For the text-containing cell, return its midpoint in [x, y] coordinate format. 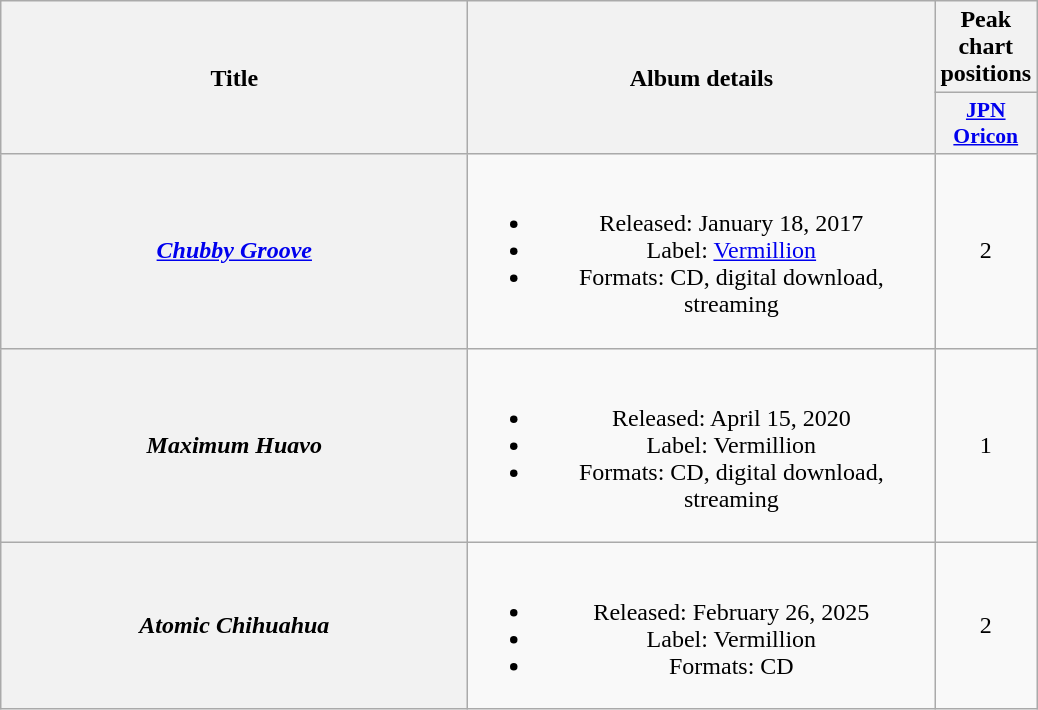
Maximum Huavo [234, 445]
1 [986, 445]
Released: February 26, 2025Label: VermillionFormats: CD [702, 626]
Chubby Groove [234, 251]
JPNOricon [986, 124]
Released: January 18, 2017Label: VermillionFormats: CD, digital download, streaming [702, 251]
Peakchartpositions [986, 47]
Title [234, 78]
Released: April 15, 2020Label: VermillionFormats: CD, digital download, streaming [702, 445]
Atomic Chihuahua [234, 626]
Album details [702, 78]
